Identify which cell holds the provided text, then report its (x, y) central coordinate. 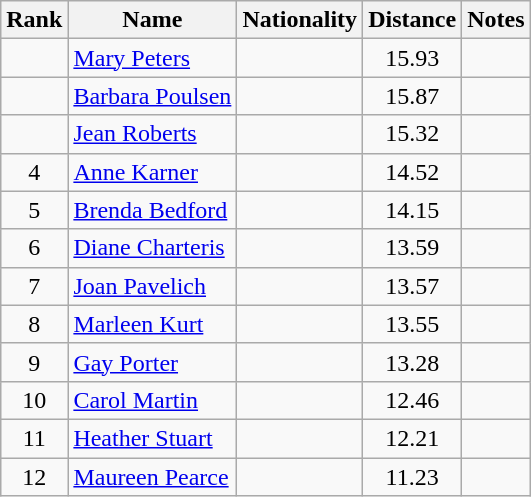
4 (34, 172)
11 (34, 438)
7 (34, 286)
15.32 (412, 134)
11.23 (412, 477)
Name (152, 20)
Brenda Bedford (152, 210)
12.46 (412, 400)
10 (34, 400)
15.93 (412, 58)
Anne Karner (152, 172)
Carol Martin (152, 400)
14.15 (412, 210)
9 (34, 362)
Notes (496, 20)
6 (34, 248)
14.52 (412, 172)
Maureen Pearce (152, 477)
13.57 (412, 286)
13.55 (412, 324)
Barbara Poulsen (152, 96)
13.28 (412, 362)
Nationality (300, 20)
Heather Stuart (152, 438)
5 (34, 210)
12 (34, 477)
Joan Pavelich (152, 286)
Gay Porter (152, 362)
Marleen Kurt (152, 324)
Jean Roberts (152, 134)
Rank (34, 20)
12.21 (412, 438)
15.87 (412, 96)
Distance (412, 20)
8 (34, 324)
13.59 (412, 248)
Diane Charteris (152, 248)
Mary Peters (152, 58)
